Pinpoint the cell where the given text exists, returning its (x, y) midpoint coordinate. 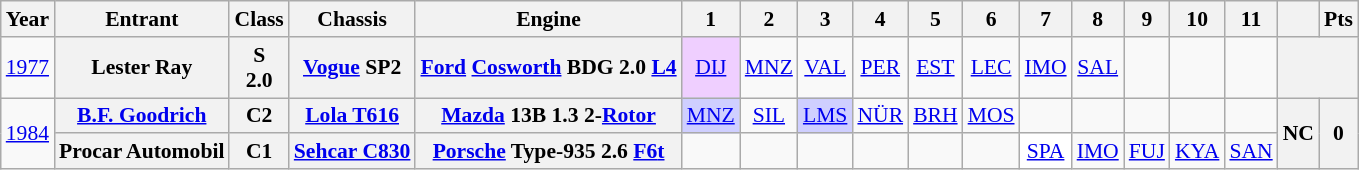
MOS (992, 116)
KYA (1198, 152)
SIL (769, 116)
DIJ (711, 68)
4 (880, 19)
VAL (826, 68)
0 (1338, 134)
7 (1046, 19)
Mazda 13B 1.3 2-Rotor (548, 116)
1984 (28, 134)
Engine (548, 19)
6 (992, 19)
Porsche Type-935 2.6 F6t (548, 152)
Chassis (352, 19)
NC (1298, 134)
2 (769, 19)
1977 (28, 68)
Entrant (142, 19)
SAN (1250, 152)
LEC (992, 68)
5 (936, 19)
Ford Cosworth BDG 2.0 L4 (548, 68)
1 (711, 19)
8 (1098, 19)
3 (826, 19)
EST (936, 68)
LMS (826, 116)
Pts (1338, 19)
PER (880, 68)
11 (1250, 19)
Lola T616 (352, 116)
Sehcar C830 (352, 152)
SAL (1098, 68)
B.F. Goodrich (142, 116)
C2 (258, 116)
Procar Automobil (142, 152)
Vogue SP2 (352, 68)
BRH (936, 116)
9 (1147, 19)
Year (28, 19)
S2.0 (258, 68)
NÜR (880, 116)
10 (1198, 19)
Lester Ray (142, 68)
C1 (258, 152)
FUJ (1147, 152)
Class (258, 19)
SPA (1046, 152)
